Output the [x, y] coordinate of the center of the cell containing the given text.  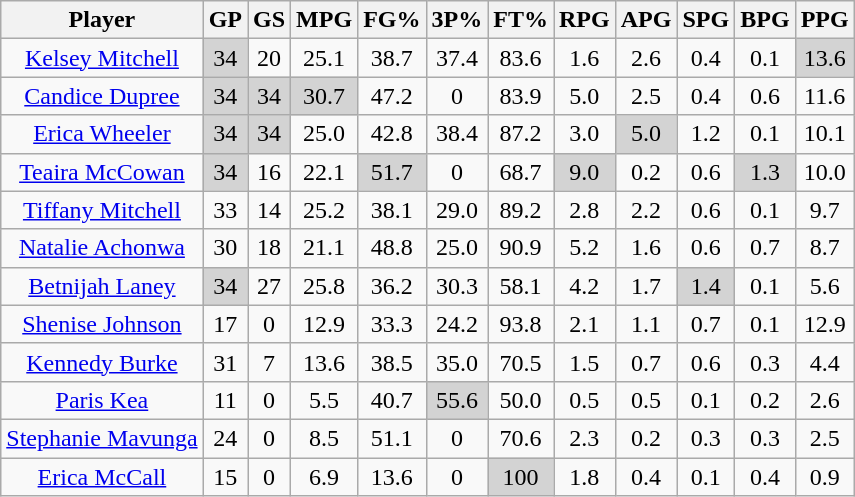
5.6 [824, 286]
2.8 [585, 210]
29.0 [457, 210]
50.0 [521, 400]
2.2 [646, 210]
Kennedy Burke [102, 362]
5.2 [585, 248]
21.1 [324, 248]
25.2 [324, 210]
38.4 [457, 134]
Tiffany Mitchell [102, 210]
42.8 [392, 134]
Natalie Achonwa [102, 248]
Betnijah Laney [102, 286]
16 [270, 172]
20 [270, 58]
Player [102, 20]
Shenise Johnson [102, 324]
Erica McCall [102, 477]
15 [225, 477]
3.0 [585, 134]
1.1 [646, 324]
31 [225, 362]
35.0 [457, 362]
89.2 [521, 210]
1.2 [706, 134]
BPG [765, 20]
58.1 [521, 286]
83.9 [521, 96]
18 [270, 248]
GP [225, 20]
8.7 [824, 248]
33.3 [392, 324]
2.1 [585, 324]
68.7 [521, 172]
8.5 [324, 438]
27 [270, 286]
70.6 [521, 438]
48.8 [392, 248]
17 [225, 324]
0.9 [824, 477]
1.8 [585, 477]
4.4 [824, 362]
Stephanie Mavunga [102, 438]
10.0 [824, 172]
30 [225, 248]
6.9 [324, 477]
Candice Dupree [102, 96]
24.2 [457, 324]
47.2 [392, 96]
37.4 [457, 58]
30.7 [324, 96]
22.1 [324, 172]
30.3 [457, 286]
11 [225, 400]
Teaira McCowan [102, 172]
FG% [392, 20]
4.2 [585, 286]
83.6 [521, 58]
1.5 [585, 362]
GS [270, 20]
3P% [457, 20]
51.7 [392, 172]
25.8 [324, 286]
PPG [824, 20]
87.2 [521, 134]
Paris Kea [102, 400]
Erica Wheeler [102, 134]
11.6 [824, 96]
38.5 [392, 362]
7 [270, 362]
24 [225, 438]
10.1 [824, 134]
APG [646, 20]
1.4 [706, 286]
1.3 [765, 172]
55.6 [457, 400]
93.8 [521, 324]
MPG [324, 20]
Kelsey Mitchell [102, 58]
14 [270, 210]
9.0 [585, 172]
RPG [585, 20]
70.5 [521, 362]
1.7 [646, 286]
5.5 [324, 400]
FT% [521, 20]
36.2 [392, 286]
2.3 [585, 438]
33 [225, 210]
SPG [706, 20]
25.1 [324, 58]
51.1 [392, 438]
9.7 [824, 210]
90.9 [521, 248]
40.7 [392, 400]
100 [521, 477]
38.7 [392, 58]
38.1 [392, 210]
